Return the [X, Y] coordinate for the center point of the cell that contains the specified text.  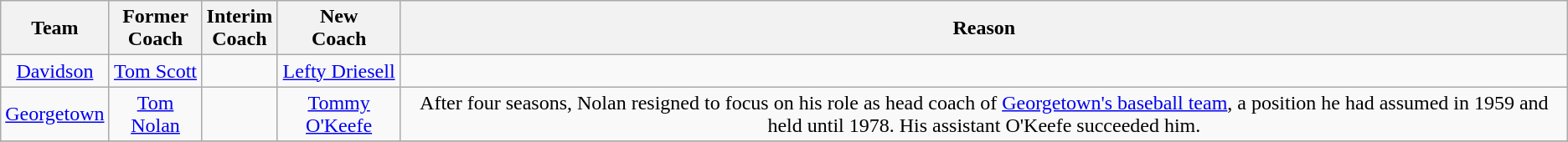
Reason [983, 28]
Team [55, 28]
Lefty Driesell [339, 71]
FormerCoach [156, 28]
InterimCoach [240, 28]
Georgetown [55, 114]
Tommy O'Keefe [339, 114]
Davidson [55, 71]
Tom Nolan [156, 114]
Tom Scott [156, 71]
NewCoach [339, 28]
